Identify which cell holds the provided text, then report its [x, y] central coordinate. 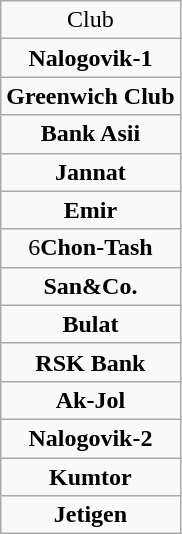
Club [90, 20]
Ak-Jol [90, 400]
Nalogovik-2 [90, 438]
Emir [90, 210]
Jannat [90, 172]
Bulat [90, 324]
Nalogovik-1 [90, 58]
RSK Bank [90, 362]
Bank Asii [90, 134]
Greenwich Club [90, 96]
San&Co. [90, 286]
6Chon-Tash [90, 248]
Kumtor [90, 477]
Jetigen [90, 515]
